Detect which cell encompasses the target text, then output its [x, y] center coordinate. 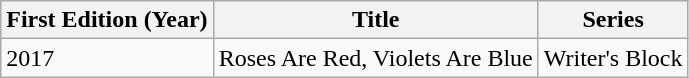
First Edition (Year) [107, 20]
Series [613, 20]
Title [376, 20]
Roses Are Red, Violets Are Blue [376, 58]
2017 [107, 58]
Writer's Block [613, 58]
